Output the [x, y] coordinate of the center of the cell containing the given text.  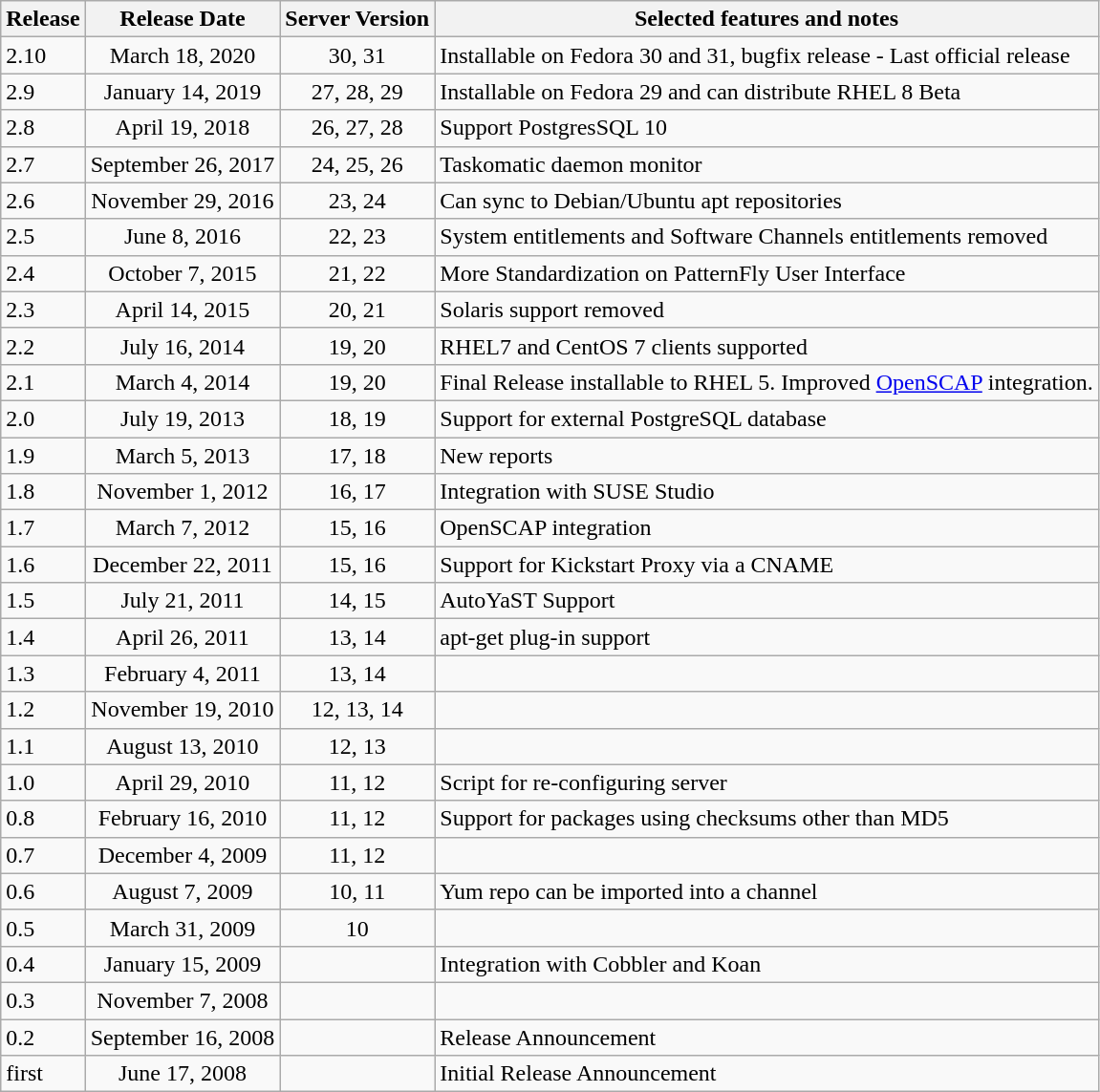
March 31, 2009 [183, 928]
January 15, 2009 [183, 964]
12, 13 [357, 746]
2.7 [43, 164]
17, 18 [357, 456]
April 19, 2018 [183, 128]
New reports [766, 456]
2.0 [43, 418]
14, 15 [357, 601]
12, 13, 14 [357, 710]
February 16, 2010 [183, 819]
November 29, 2016 [183, 201]
0.7 [43, 855]
26, 27, 28 [357, 128]
1.6 [43, 565]
Support PostgresSQL 10 [766, 128]
2.9 [43, 92]
February 4, 2011 [183, 674]
November 7, 2008 [183, 1000]
1.0 [43, 782]
September 16, 2008 [183, 1037]
July 21, 2011 [183, 601]
Solaris support removed [766, 310]
Support for Kickstart Proxy via a CNAME [766, 565]
July 19, 2013 [183, 418]
Initial Release Announcement [766, 1074]
2.1 [43, 382]
2.3 [43, 310]
Release Date [183, 19]
Server Version [357, 19]
10, 11 [357, 891]
0.4 [43, 964]
Yum repo can be imported into a channel [766, 891]
December 22, 2011 [183, 565]
April 14, 2015 [183, 310]
November 19, 2010 [183, 710]
July 16, 2014 [183, 346]
March 18, 2020 [183, 55]
August 7, 2009 [183, 891]
Selected features and notes [766, 19]
Integration with Cobbler and Koan [766, 964]
April 26, 2011 [183, 637]
20, 21 [357, 310]
0.8 [43, 819]
10 [357, 928]
October 7, 2015 [183, 273]
RHEL7 and CentOS 7 clients supported [766, 346]
Release [43, 19]
January 14, 2019 [183, 92]
0.5 [43, 928]
Script for re-configuring server [766, 782]
September 26, 2017 [183, 164]
March 5, 2013 [183, 456]
24, 25, 26 [357, 164]
System entitlements and Software Channels entitlements removed [766, 237]
1.4 [43, 637]
apt-get plug-in support [766, 637]
2.2 [43, 346]
Installable on Fedora 30 and 31, bugfix release - Last official release [766, 55]
2.5 [43, 237]
June 17, 2008 [183, 1074]
1.8 [43, 492]
2.6 [43, 201]
0.2 [43, 1037]
March 7, 2012 [183, 528]
1.5 [43, 601]
1.3 [43, 674]
Installable on Fedora 29 and can distribute RHEL 8 Beta [766, 92]
Taskomatic daemon monitor [766, 164]
June 8, 2016 [183, 237]
Final Release installable to RHEL 5. Improved OpenSCAP integration. [766, 382]
18, 19 [357, 418]
0.6 [43, 891]
More Standardization on PatternFly User Interface [766, 273]
April 29, 2010 [183, 782]
2.4 [43, 273]
1.2 [43, 710]
1.9 [43, 456]
0.3 [43, 1000]
OpenSCAP integration [766, 528]
Support for external PostgreSQL database [766, 418]
1.1 [43, 746]
December 4, 2009 [183, 855]
30, 31 [357, 55]
AutoYaST Support [766, 601]
21, 22 [357, 273]
22, 23 [357, 237]
Can sync to Debian/Ubuntu apt repositories [766, 201]
16, 17 [357, 492]
2.10 [43, 55]
August 13, 2010 [183, 746]
Release Announcement [766, 1037]
first [43, 1074]
27, 28, 29 [357, 92]
November 1, 2012 [183, 492]
1.7 [43, 528]
2.8 [43, 128]
March 4, 2014 [183, 382]
Integration with SUSE Studio [766, 492]
Support for packages using checksums other than MD5 [766, 819]
23, 24 [357, 201]
